Provide the [x, y] coordinate of the cell's center where the given text is located.  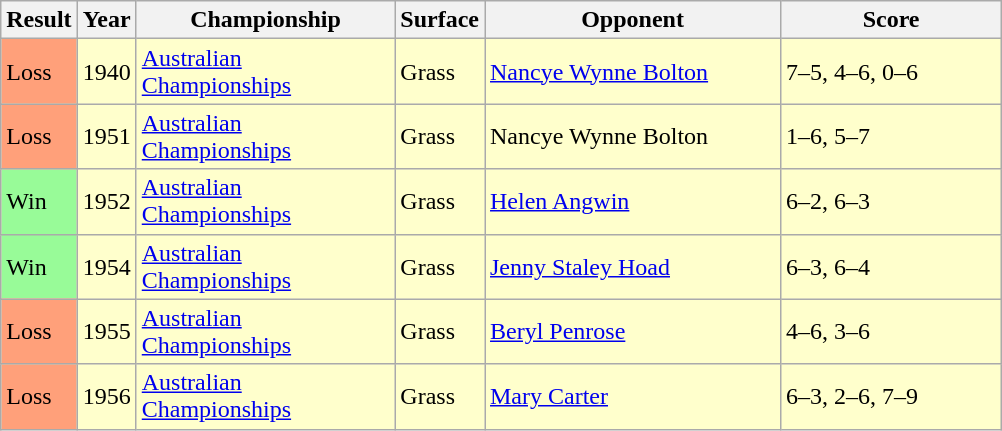
Beryl Penrose [632, 332]
1952 [106, 202]
Helen Angwin [632, 202]
1951 [106, 136]
6–2, 6–3 [892, 202]
7–5, 4–6, 0–6 [892, 72]
1954 [106, 266]
Year [106, 20]
6–3, 2–6, 7–9 [892, 396]
Mary Carter [632, 396]
Surface [440, 20]
1955 [106, 332]
4–6, 3–6 [892, 332]
Jenny Staley Hoad [632, 266]
1940 [106, 72]
Score [892, 20]
1–6, 5–7 [892, 136]
Result [39, 20]
1956 [106, 396]
Opponent [632, 20]
Championship [266, 20]
6–3, 6–4 [892, 266]
